Detect which cell encompasses the target text, then output its [X, Y] center coordinate. 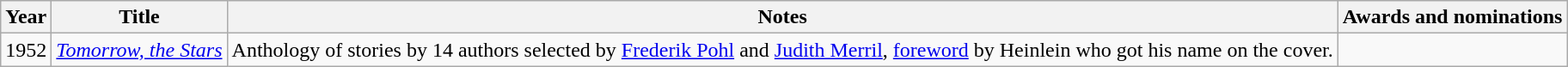
Notes [782, 17]
1952 [26, 50]
Tomorrow, the Stars [139, 50]
Awards and nominations [1453, 17]
Title [139, 17]
Anthology of stories by 14 authors selected by Frederik Pohl and Judith Merril, foreword by Heinlein who got his name on the cover. [782, 50]
Year [26, 17]
